Search for the cell housing the specified text and yield its [x, y] center coordinate. 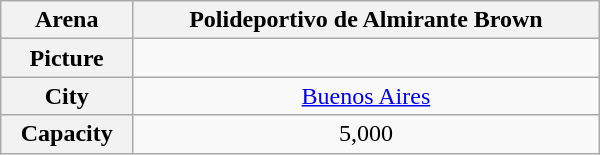
Capacity [67, 134]
Polideportivo de Almirante Brown [366, 20]
City [67, 96]
Picture [67, 58]
5,000 [366, 134]
Buenos Aires [366, 96]
Arena [67, 20]
